Output the [X, Y] coordinate of the center of the cell containing the given text.  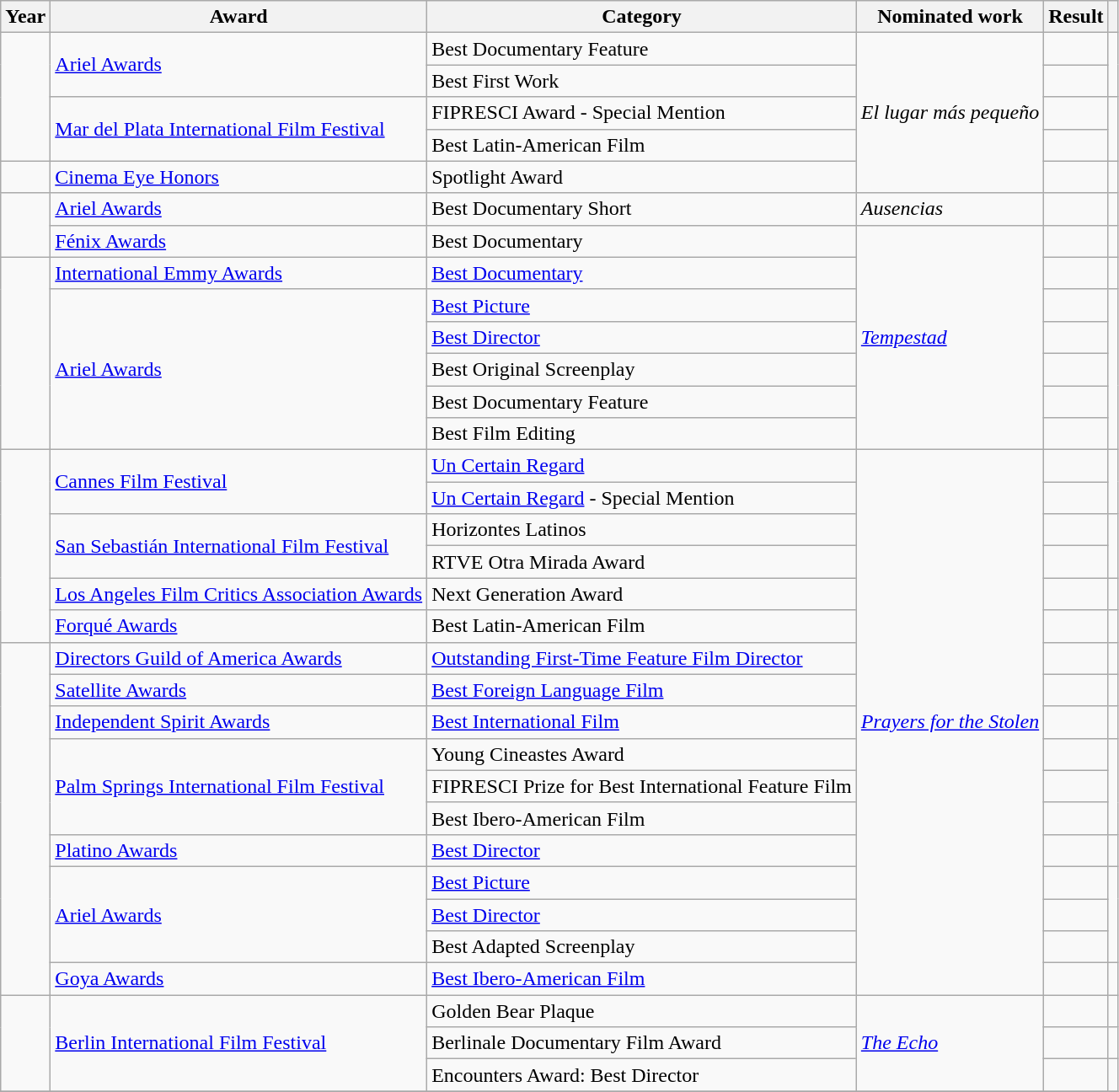
Goya Awards [239, 979]
Year [25, 17]
San Sebastián International Film Festival [239, 546]
Nominated work [950, 17]
Fénix Awards [239, 241]
Berlinale Documentary Film Award [642, 1043]
Cinema Eye Honors [239, 177]
Young Cineastes Award [642, 754]
Golden Bear Plaque [642, 1011]
Berlin International Film Festival [239, 1043]
Palm Springs International Film Festival [239, 786]
Los Angeles Film Critics Association Awards [239, 594]
Best First Work [642, 81]
Spotlight Award [642, 177]
Directors Guild of America Awards [239, 658]
Forqué Awards [239, 626]
Horizontes Latinos [642, 530]
Cannes Film Festival [239, 482]
Encounters Award: Best Director [642, 1075]
El lugar más pequeño [950, 113]
Best Adapted Screenplay [642, 947]
Best Documentary Short [642, 209]
Best Film Editing [642, 434]
Ausencias [950, 209]
Next Generation Award [642, 594]
Prayers for the Stolen [950, 723]
Platino Awards [239, 850]
Best Foreign Language Film [642, 690]
RTVE Otra Mirada Award [642, 562]
International Emmy Awards [239, 273]
Category [642, 17]
The Echo [950, 1043]
Best International Film [642, 722]
Result [1076, 17]
FIPRESCI Prize for Best International Feature Film [642, 786]
Independent Spirit Awards [239, 722]
Tempestad [950, 337]
Mar del Plata International Film Festival [239, 129]
Award [239, 17]
Satellite Awards [239, 690]
Un Certain Regard [642, 466]
FIPRESCI Award - Special Mention [642, 113]
Best Original Screenplay [642, 369]
Un Certain Regard - Special Mention [642, 498]
Outstanding First-Time Feature Film Director [642, 658]
